Locate the cell with the specified text and output its [X, Y] center coordinate. 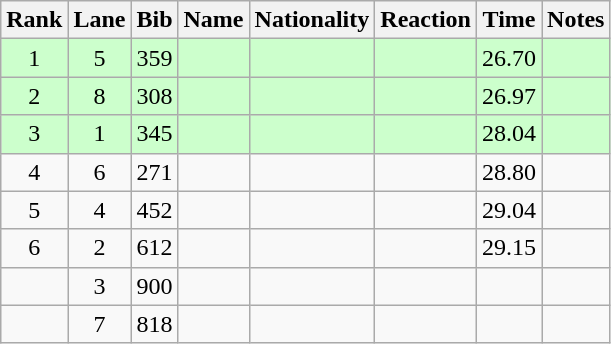
29.04 [510, 210]
Notes [576, 20]
Time [510, 20]
345 [154, 134]
Reaction [426, 20]
900 [154, 286]
26.70 [510, 58]
Name [214, 20]
7 [100, 324]
8 [100, 96]
Nationality [312, 20]
271 [154, 172]
28.80 [510, 172]
Lane [100, 20]
308 [154, 96]
29.15 [510, 248]
818 [154, 324]
612 [154, 248]
28.04 [510, 134]
Rank [34, 20]
Bib [154, 20]
26.97 [510, 96]
359 [154, 58]
452 [154, 210]
